Output the (X, Y) coordinate of the center of the cell containing the given text.  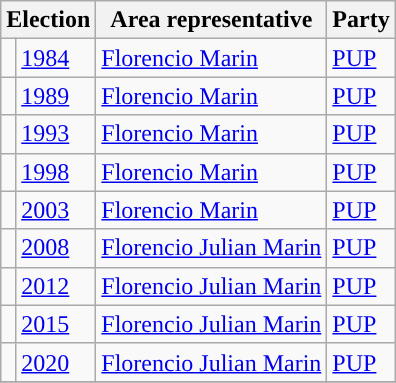
2008 (56, 248)
2003 (56, 210)
Area representative (212, 20)
Party (361, 20)
1984 (56, 58)
2020 (56, 362)
Election (48, 20)
1989 (56, 96)
2012 (56, 286)
2015 (56, 324)
1993 (56, 134)
1998 (56, 172)
